Output the [x, y] coordinate of the center of the cell containing the given text.  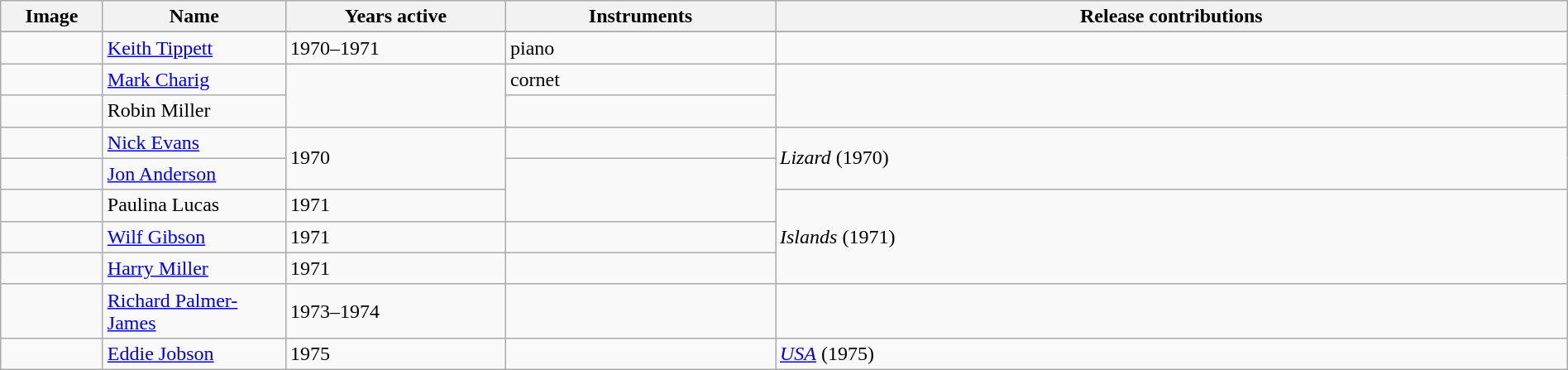
Lizard (1970) [1172, 158]
1975 [395, 353]
piano [640, 48]
1970–1971 [395, 48]
Nick Evans [194, 142]
Instruments [640, 17]
Richard Palmer-James [194, 311]
USA (1975) [1172, 353]
Image [52, 17]
Release contributions [1172, 17]
Eddie Jobson [194, 353]
Paulina Lucas [194, 205]
Harry Miller [194, 268]
Years active [395, 17]
Robin Miller [194, 111]
Jon Anderson [194, 174]
Islands (1971) [1172, 237]
cornet [640, 79]
Wilf Gibson [194, 237]
Keith Tippett [194, 48]
1970 [395, 158]
Name [194, 17]
1973–1974 [395, 311]
Mark Charig [194, 79]
